Extract the (x, y) coordinate from the center of the cell holding the provided text.  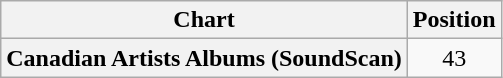
Canadian Artists Albums (SoundScan) (204, 58)
Chart (204, 20)
Position (454, 20)
43 (454, 58)
